Determine the (X, Y) coordinate at the center of the cell enclosing the given text.  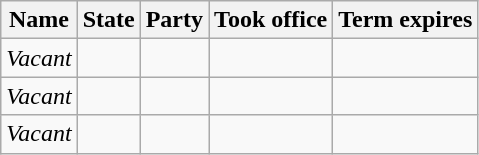
Took office (271, 20)
Term expires (406, 20)
Name (39, 20)
Party (174, 20)
State (108, 20)
